Provide the [x, y] coordinate of the cell's center where the given text is located.  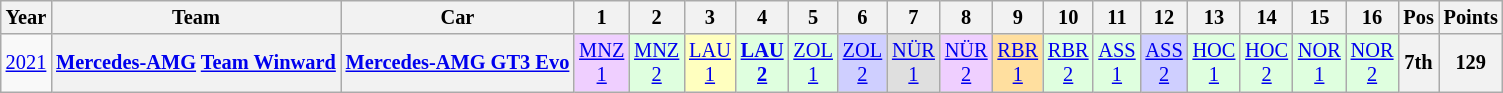
ZOL2 [862, 63]
RBR2 [1068, 63]
1 [602, 17]
Team [196, 17]
NÜR1 [914, 63]
14 [1266, 17]
HOC1 [1214, 63]
129 [1471, 63]
2021 [26, 63]
MNZ1 [602, 63]
HOC2 [1266, 63]
5 [812, 17]
6 [862, 17]
NOR1 [1320, 63]
NÜR2 [966, 63]
ASS1 [1116, 63]
8 [966, 17]
Pos [1418, 17]
10 [1068, 17]
12 [1164, 17]
Points [1471, 17]
ASS2 [1164, 63]
3 [710, 17]
Mercedes-AMG GT3 Evo [458, 63]
11 [1116, 17]
ZOL1 [812, 63]
15 [1320, 17]
LAU1 [710, 63]
2 [656, 17]
LAU2 [762, 63]
MNZ2 [656, 63]
Year [26, 17]
7 [914, 17]
Car [458, 17]
RBR1 [1018, 63]
4 [762, 17]
13 [1214, 17]
9 [1018, 17]
16 [1372, 17]
7th [1418, 63]
Mercedes-AMG Team Winward [196, 63]
NOR2 [1372, 63]
